Return (X, Y) of the center of cell containing provided text 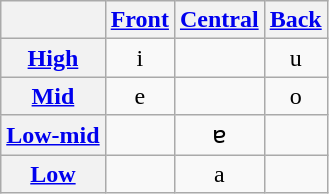
Mid (53, 96)
o (296, 96)
Back (296, 20)
Front (140, 20)
i (140, 58)
ɐ (219, 135)
Low-mid (53, 135)
a (219, 173)
High (53, 58)
u (296, 58)
Central (219, 20)
e (140, 96)
Low (53, 173)
